For the text-containing cell, return its midpoint in (x, y) coordinate format. 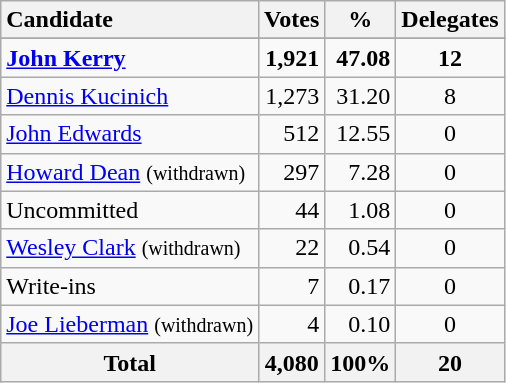
31.20 (360, 96)
7 (292, 286)
0.10 (360, 324)
Uncommitted (130, 210)
20 (450, 362)
47.08 (360, 58)
100% (360, 362)
1.08 (360, 210)
44 (292, 210)
Delegates (450, 20)
0.54 (360, 248)
Total (130, 362)
8 (450, 96)
John Edwards (130, 134)
1,921 (292, 58)
Candidate (130, 20)
% (360, 20)
22 (292, 248)
12.55 (360, 134)
Joe Lieberman (withdrawn) (130, 324)
Dennis Kucinich (130, 96)
12 (450, 58)
Write-ins (130, 286)
Wesley Clark (withdrawn) (130, 248)
Votes (292, 20)
John Kerry (130, 58)
7.28 (360, 172)
297 (292, 172)
0.17 (360, 286)
4,080 (292, 362)
1,273 (292, 96)
512 (292, 134)
Howard Dean (withdrawn) (130, 172)
4 (292, 324)
